Return the [X, Y] coordinate for the center point of the cell that contains the specified text.  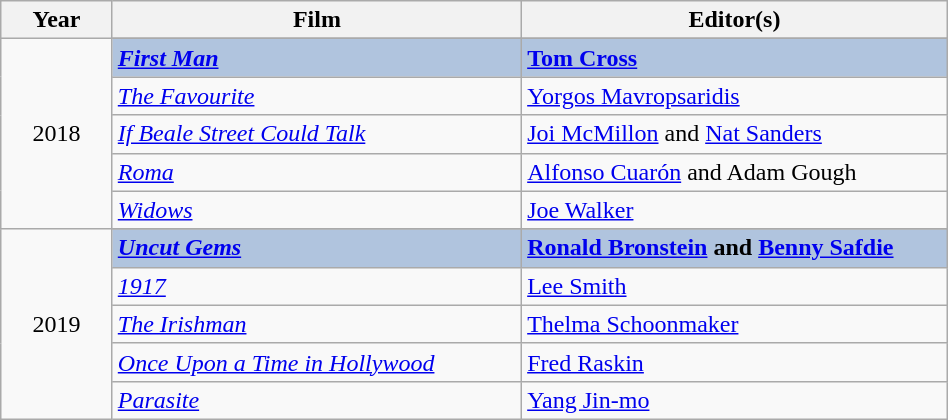
Widows [316, 210]
2019 [57, 324]
Alfonso Cuarón and Adam Gough [735, 172]
Parasite [316, 400]
The Irishman [316, 324]
2018 [57, 134]
Yorgos Mavropsaridis [735, 96]
If Beale Street Could Talk [316, 134]
Film [316, 20]
First Man [316, 58]
Ronald Bronstein and Benny Safdie [735, 248]
1917 [316, 286]
Tom Cross [735, 58]
Fred Raskin [735, 362]
Lee Smith [735, 286]
Joi McMillon and Nat Sanders [735, 134]
Year [57, 20]
Joe Walker [735, 210]
The Favourite [316, 96]
Uncut Gems [316, 248]
Roma [316, 172]
Once Upon a Time in Hollywood [316, 362]
Thelma Schoonmaker [735, 324]
Editor(s) [735, 20]
Yang Jin-mo [735, 400]
